Find where the given text appears and provide that cell's center as [X, Y] coordinate. 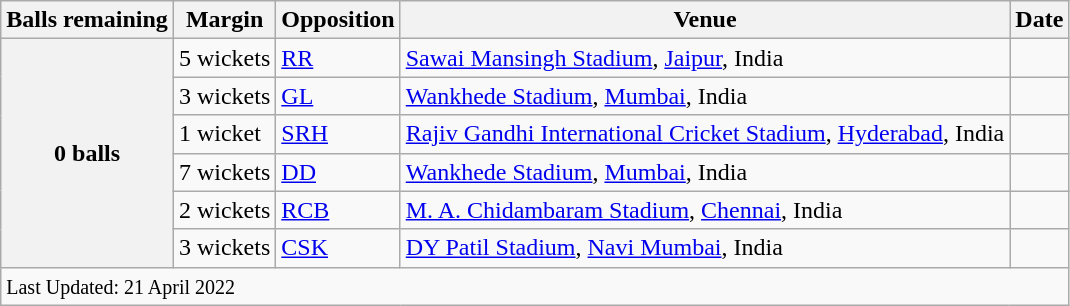
DD [338, 172]
7 wickets [224, 172]
RR [338, 58]
GL [338, 96]
1 wicket [224, 134]
Date [1040, 20]
CSK [338, 248]
Balls remaining [88, 20]
5 wickets [224, 58]
RCB [338, 210]
SRH [338, 134]
2 wickets [224, 210]
0 balls [88, 153]
DY Patil Stadium, Navi Mumbai, India [705, 248]
Venue [705, 20]
Sawai Mansingh Stadium, Jaipur, India [705, 58]
M. A. Chidambaram Stadium, Chennai, India [705, 210]
Opposition [338, 20]
Rajiv Gandhi International Cricket Stadium, Hyderabad, India [705, 134]
Margin [224, 20]
Last Updated: 21 April 2022 [535, 286]
